Search for the cell housing the specified text and yield its (X, Y) center coordinate. 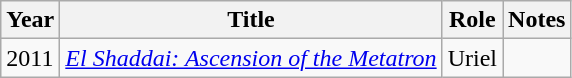
2011 (30, 58)
Year (30, 20)
Title (251, 20)
Uriel (472, 58)
Notes (537, 20)
Role (472, 20)
El Shaddai: Ascension of the Metatron (251, 58)
